Output the (x, y) coordinate of the center of the cell containing the given text.  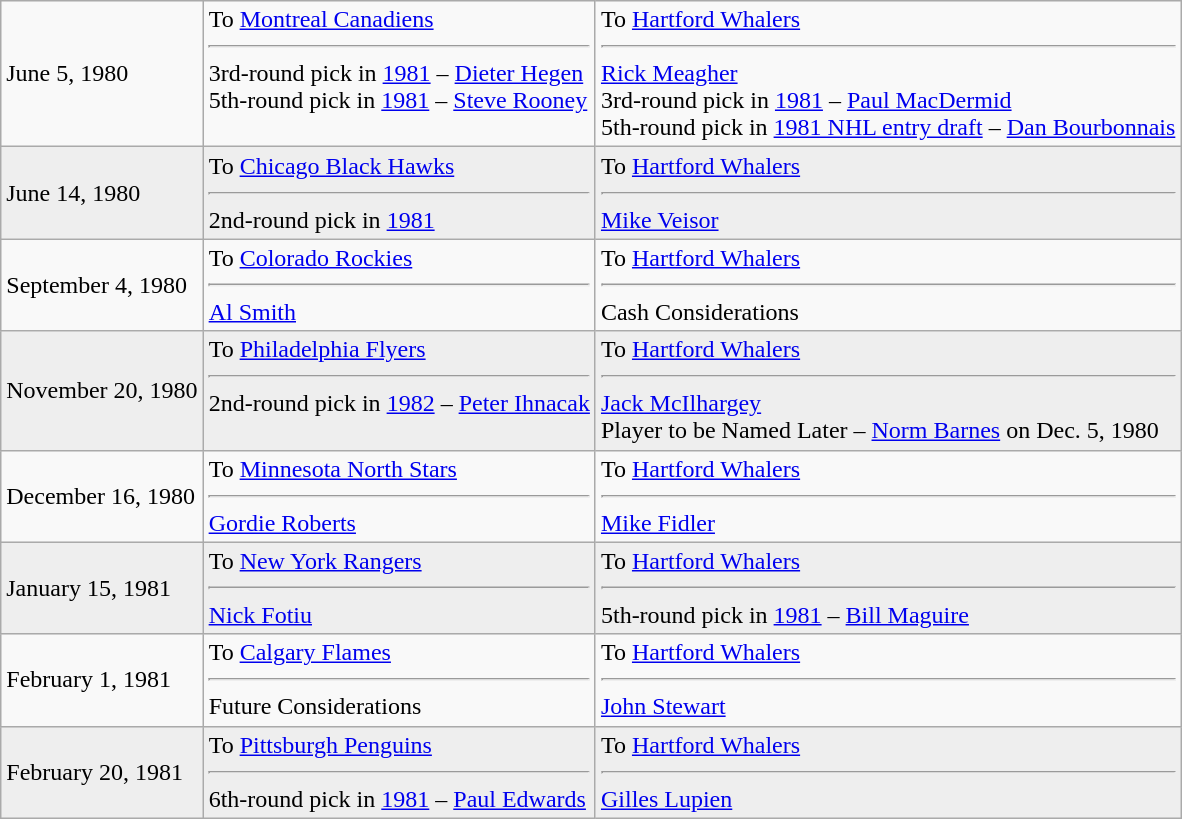
November 20, 1980 (102, 390)
To Hartford WhalersJack McIlhargey Player to be Named Later – Norm Barnes on Dec. 5, 1980 (888, 390)
January 15, 1981 (102, 588)
To Montreal Canadiens3rd-round pick in 1981 – Dieter Hegen 5th-round pick in 1981 – Steve Rooney (399, 74)
To Hartford WhalersGilles Lupien (888, 772)
To Calgary FlamesFuture Considerations (399, 680)
February 1, 1981 (102, 680)
To Hartford WhalersMike Veisor (888, 193)
To Chicago Black Hawks2nd-round pick in 1981 (399, 193)
To Hartford WhalersMike Fidler (888, 496)
To Hartford WhalersJohn Stewart (888, 680)
June 14, 1980 (102, 193)
September 4, 1980 (102, 285)
To Hartford WhalersRick Meagher 3rd-round pick in 1981 – Paul MacDermid 5th-round pick in 1981 NHL entry draft – Dan Bourbonnais (888, 74)
June 5, 1980 (102, 74)
To Colorado RockiesAl Smith (399, 285)
To Hartford WhalersCash Considerations (888, 285)
To Philadelphia Flyers2nd-round pick in 1982 – Peter Ihnacak (399, 390)
To Minnesota North StarsGordie Roberts (399, 496)
To Pittsburgh Penguins6th-round pick in 1981 – Paul Edwards (399, 772)
To Hartford Whalers5th-round pick in 1981 – Bill Maguire (888, 588)
To New York RangersNick Fotiu (399, 588)
February 20, 1981 (102, 772)
December 16, 1980 (102, 496)
